Extract the [X, Y] coordinate from the center of the cell holding the provided text.  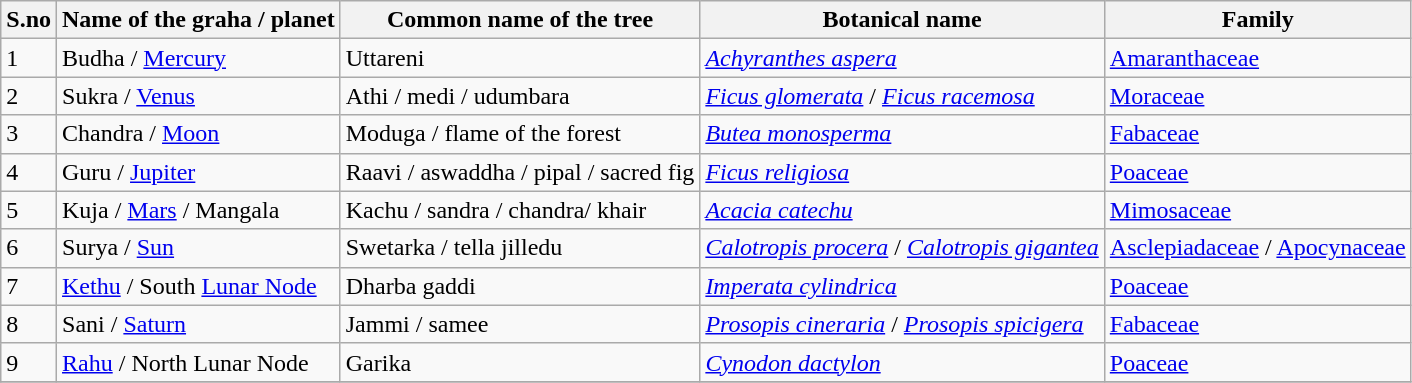
S.no [29, 20]
Raavi / aswaddha / pipal / sacred fig [520, 172]
Swetarka / tella jilledu [520, 248]
Athi / medi / udumbara [520, 96]
Budha / Mercury [199, 58]
Prosopis cineraria / Prosopis spicigera [902, 324]
Imperata cylindrica [902, 286]
7 [29, 286]
3 [29, 134]
Kachu / sandra / chandra/ khair [520, 210]
Family [1258, 20]
Moraceae [1258, 96]
Garika [520, 362]
Jammi / samee [520, 324]
Ficus religiosa [902, 172]
Botanical name [902, 20]
Ficus glomerata / Ficus racemosa [902, 96]
Dharba gaddi [520, 286]
Sani / Saturn [199, 324]
Moduga / flame of the forest [520, 134]
Common name of the tree [520, 20]
Acacia catechu [902, 210]
Name of the graha / planet [199, 20]
Calotropis procera / Calotropis gigantea [902, 248]
Cynodon dactylon [902, 362]
6 [29, 248]
Kuja / Mars / Mangala [199, 210]
Amaranthaceae [1258, 58]
Asclepiadaceae / Apocynaceae [1258, 248]
Mimosaceae [1258, 210]
9 [29, 362]
1 [29, 58]
5 [29, 210]
2 [29, 96]
8 [29, 324]
Surya / Sun [199, 248]
Achyranthes aspera [902, 58]
Uttareni [520, 58]
Butea monosperma [902, 134]
4 [29, 172]
Rahu / North Lunar Node [199, 362]
Sukra / Venus [199, 96]
Guru / Jupiter [199, 172]
Chandra / Moon [199, 134]
Kethu / South Lunar Node [199, 286]
